Search for the cell housing the specified text and yield its (x, y) center coordinate. 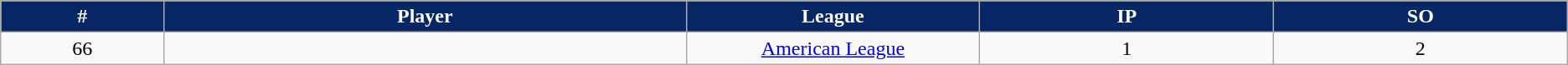
SO (1421, 17)
# (82, 17)
American League (833, 48)
66 (82, 48)
Player (426, 17)
1 (1127, 48)
IP (1127, 17)
2 (1421, 48)
League (833, 17)
